Output the (X, Y) coordinate of the center of the cell containing the given text.  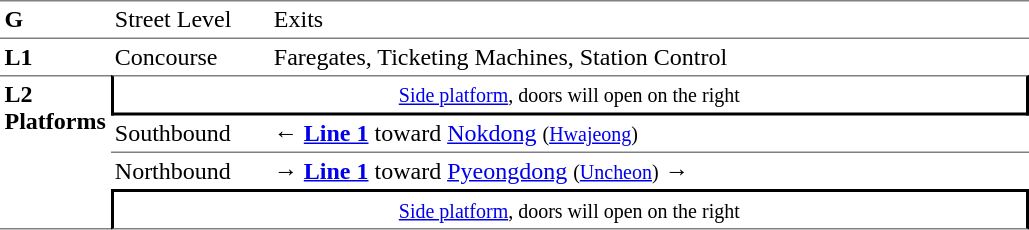
G (55, 20)
Exits (648, 20)
Northbound (190, 171)
← Line 1 toward Nokdong (Hwajeong) (648, 135)
→ Line 1 toward Pyeongdong (Uncheon) → (648, 171)
Street Level (190, 20)
Concourse (190, 57)
Southbound (190, 135)
L1 (55, 57)
L2Platforms (55, 152)
Faregates, Ticketing Machines, Station Control (648, 57)
